Determine the [x, y] coordinate at the center of the cell enclosing the given text.  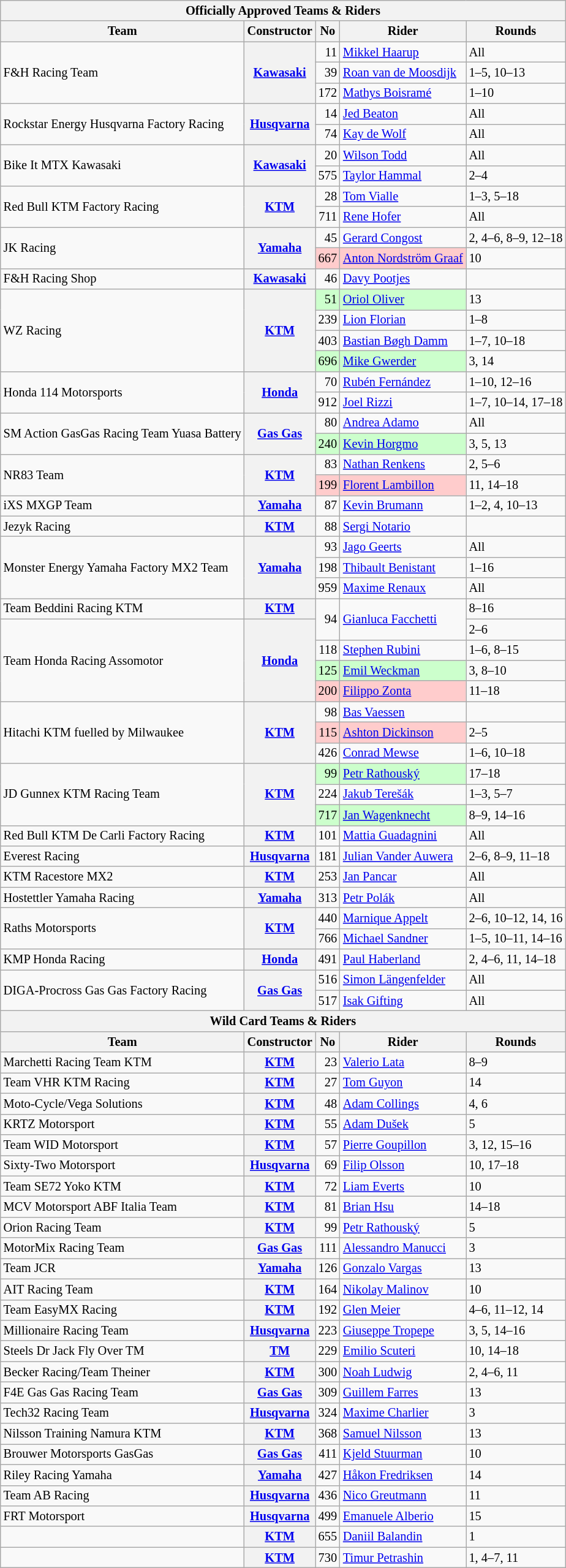
Conrad Mewse [403, 753]
57 [328, 1145]
Rubén Fernández [403, 382]
300 [328, 1372]
Joel Rizzi [403, 403]
192 [328, 1310]
SM Action GasGas Racing Team Yuasa Battery [123, 433]
Team SE72 Yoko KTM [123, 1186]
730 [328, 1558]
239 [328, 320]
Mike Gwerder [403, 361]
1–7, 10–18 [516, 341]
3, 8–10 [516, 670]
98 [328, 712]
94 [328, 619]
1–10 [516, 93]
181 [328, 856]
45 [328, 238]
4, 6 [516, 1104]
Team EasyMX Racing [123, 1310]
Kevin Brumann [403, 506]
1, 4–7, 11 [516, 1558]
Red Bull KTM De Carli Factory Racing [123, 836]
2–5 [516, 732]
766 [328, 939]
Marchetti Racing Team KTM [123, 1062]
Thibault Benistant [403, 567]
696 [328, 361]
81 [328, 1206]
Wilson Todd [403, 155]
Maxime Renaux [403, 588]
10, 14–18 [516, 1351]
Bas Vaessen [403, 712]
Jakub Terešák [403, 794]
Team WID Motorsport [123, 1145]
Gerard Congost [403, 238]
Andrea Adamo [403, 423]
516 [328, 980]
3, 12, 15–16 [516, 1145]
Honda 114 Motorsports [123, 392]
8–9, 14–16 [516, 815]
1–10, 12–16 [516, 382]
313 [328, 898]
1–5, 10–11, 14–16 [516, 939]
411 [328, 1454]
TM [280, 1351]
83 [328, 464]
Simon Längenfelder [403, 980]
2–6, 10–12, 14, 16 [516, 918]
2, 5–6 [516, 464]
1–6, 8–15 [516, 650]
Petr Polák [403, 898]
309 [328, 1392]
436 [328, 1496]
Kay de Wolf [403, 134]
Bike It MTX Kawasaki [123, 165]
Maxime Charlier [403, 1413]
Filippo Zonta [403, 691]
KTM Racestore MX2 [123, 877]
93 [328, 547]
711 [328, 217]
Emanuele Alberio [403, 1516]
Roan van de Moosdijk [403, 72]
51 [328, 300]
88 [328, 526]
240 [328, 444]
17–18 [516, 774]
Moto-Cycle/Vega Solutions [123, 1104]
DIGA-Procross Gas Gas Factory Racing [123, 990]
1–8 [516, 320]
F&H Racing Shop [123, 279]
717 [328, 815]
39 [328, 72]
Adam Dušek [403, 1124]
1–16 [516, 567]
Marnique Appelt [403, 918]
Brouwer Motorsports GasGas [123, 1454]
1–3, 5–18 [516, 196]
Gianluca Facchetti [403, 619]
1–2, 4, 10–13 [516, 506]
Stephen Rubini [403, 650]
JK Racing [123, 248]
KRTZ Motorsport [123, 1124]
48 [328, 1104]
2, 4–6, 11, 14–18 [516, 960]
Tom Vialle [403, 196]
NR83 Team [123, 474]
491 [328, 960]
Tech32 Racing Team [123, 1413]
Officially Approved Teams & Riders [283, 10]
Team VHR KTM Racing [123, 1083]
115 [328, 732]
517 [328, 1001]
Timur Petrashin [403, 1558]
Jezyk Racing [123, 526]
Isak Gifting [403, 1001]
Nico Greutmann [403, 1496]
2–6 [516, 629]
Emil Weckman [403, 670]
368 [328, 1434]
126 [328, 1268]
28 [328, 196]
Becker Racing/Team Theiner [123, 1372]
Filip Olsson [403, 1165]
MotorMix Racing Team [123, 1248]
200 [328, 691]
Nathan Renkens [403, 464]
11–18 [516, 691]
Monster Energy Yamaha Factory MX2 Team [123, 567]
324 [328, 1413]
198 [328, 567]
959 [328, 588]
Noah Ludwig [403, 1372]
F&H Racing Team [123, 72]
MCV Motorsport ABF Italia Team [123, 1206]
Kjeld Stuurman [403, 1454]
Kevin Horgmo [403, 444]
8–9 [516, 1062]
Valerio Lata [403, 1062]
3, 5, 14–16 [516, 1330]
Mikkel Haarup [403, 52]
Samuel Nilsson [403, 1434]
427 [328, 1475]
20 [328, 155]
403 [328, 341]
Mattia Guadagnini [403, 836]
Liam Everts [403, 1186]
1–5, 10–13 [516, 72]
Everest Racing [123, 856]
Håkon Fredriksen [403, 1475]
2, 4–6, 8–9, 12–18 [516, 238]
426 [328, 753]
Florent Lambillon [403, 485]
JD Gunnex KTM Racing Team [123, 794]
Glen Meier [403, 1310]
Jan Pancar [403, 877]
11, 14–18 [516, 485]
FRT Motorsport [123, 1516]
Mathys Boisramé [403, 93]
Steels Dr Jack Fly Over TM [123, 1351]
Michael Sandner [403, 939]
Orion Racing Team [123, 1227]
Gonzalo Vargas [403, 1268]
Nikolay Malinov [403, 1289]
499 [328, 1516]
Davy Pootjes [403, 279]
118 [328, 650]
Oriol Oliver [403, 300]
Alessandro Manucci [403, 1248]
Jed Beaton [403, 114]
Bastian Bøgh Damm [403, 341]
Adam Collings [403, 1104]
Rene Hofer [403, 217]
912 [328, 403]
101 [328, 836]
1–3, 5–7 [516, 794]
199 [328, 485]
Raths Motorsports [123, 928]
Brian Hsu [403, 1206]
229 [328, 1351]
Pierre Goupillon [403, 1145]
1–7, 10–14, 17–18 [516, 403]
Guillem Farres [403, 1392]
WZ Racing [123, 331]
46 [328, 279]
Taylor Hammal [403, 176]
224 [328, 794]
72 [328, 1186]
3, 5, 13 [516, 444]
Hostettler Yamaha Racing [123, 898]
4–6, 11–12, 14 [516, 1310]
125 [328, 670]
80 [328, 423]
Red Bull KTM Factory Racing [123, 206]
Julian Vander Auwera [403, 856]
172 [328, 93]
Sergi Notario [403, 526]
AIT Racing Team [123, 1289]
2–4 [516, 176]
74 [328, 134]
575 [328, 176]
Tom Guyon [403, 1083]
Sixty-Two Motorsport [123, 1165]
253 [328, 877]
10, 17–18 [516, 1165]
Nilsson Training Namura KTM [123, 1434]
Team AB Racing [123, 1496]
655 [328, 1537]
Wild Card Teams & Riders [283, 1021]
Rockstar Energy Husqvarna Factory Racing [123, 124]
14–18 [516, 1206]
440 [328, 918]
Team JCR [123, 1268]
Ashton Dickinson [403, 732]
iXS MXGP Team [123, 506]
2, 4–6, 11 [516, 1372]
1–6, 10–18 [516, 753]
55 [328, 1124]
Emilio Scuteri [403, 1351]
23 [328, 1062]
Anton Nordström Graaf [403, 258]
223 [328, 1330]
667 [328, 258]
3, 14 [516, 361]
F4E Gas Gas Racing Team [123, 1392]
Giuseppe Tropepe [403, 1330]
27 [328, 1083]
Riley Racing Yamaha [123, 1475]
Lion Florian [403, 320]
111 [328, 1248]
KMP Honda Racing [123, 960]
Millionaire Racing Team [123, 1330]
Jan Wagenknecht [403, 815]
Team Honda Racing Assomotor [123, 661]
164 [328, 1289]
87 [328, 506]
15 [516, 1516]
Daniil Balandin [403, 1537]
69 [328, 1165]
Hitachi KTM fuelled by Milwaukee [123, 733]
2–6, 8–9, 11–18 [516, 856]
8–16 [516, 608]
70 [328, 382]
Jago Geerts [403, 547]
Team Beddini Racing KTM [123, 608]
Paul Haberland [403, 960]
1 [516, 1537]
